Capture the cell that displays the provided text and extract its [x, y] central coordinate. 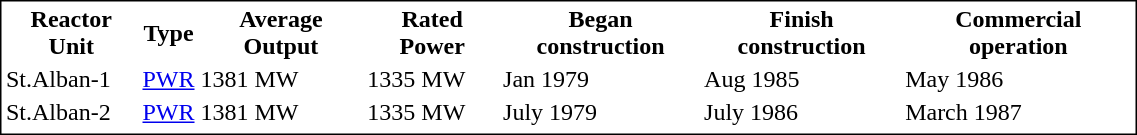
July 1979 [601, 113]
Reactor Unit [71, 32]
March 1987 [1018, 113]
July 1986 [802, 113]
Aug 1985 [802, 79]
Average Output [281, 32]
May 1986 [1018, 79]
Type [168, 32]
Finish construction [802, 32]
Rated Power [432, 32]
St.Alban-1 [71, 79]
Jan 1979 [601, 79]
St.Alban-2 [71, 113]
Commercial operation [1018, 32]
Began construction [601, 32]
